Find where the given text appears and provide that cell's center as [x, y] coordinate. 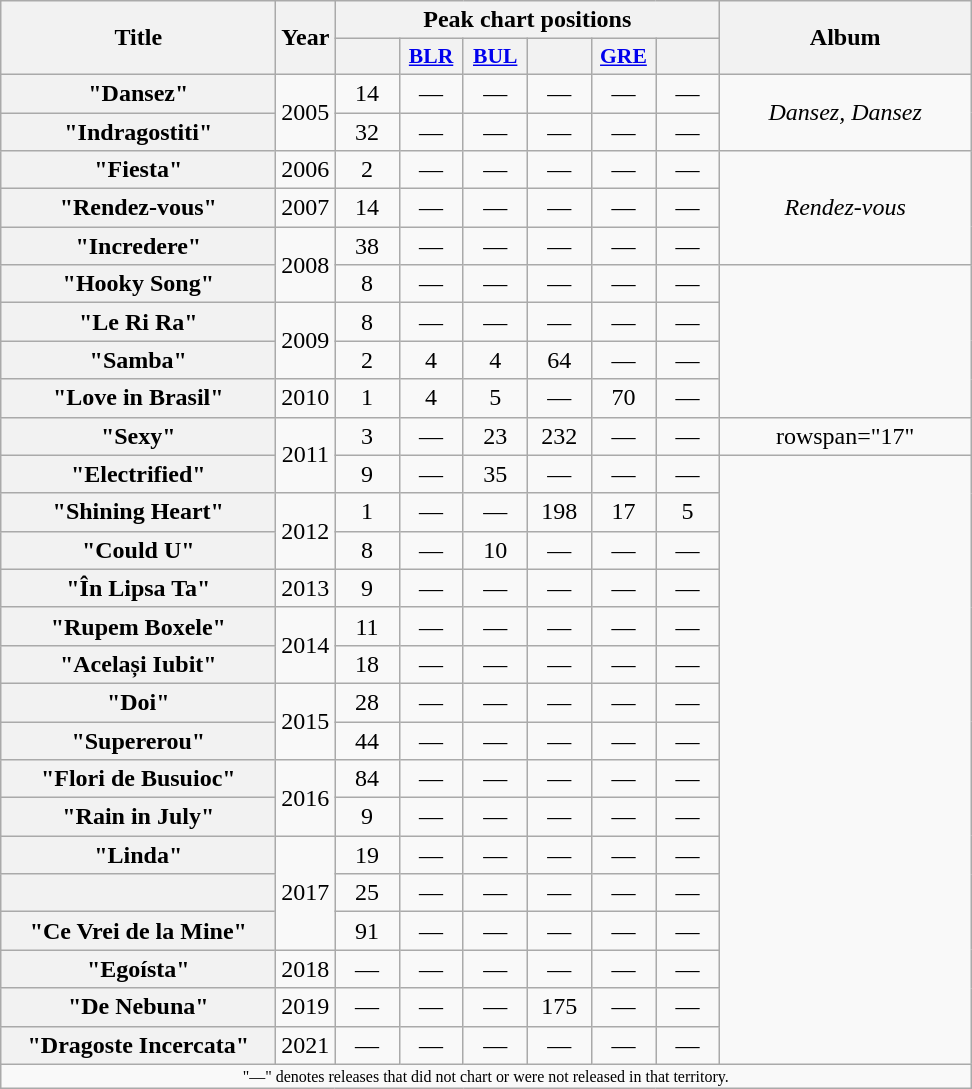
"Același Iubit" [138, 664]
2011 [306, 455]
32 [367, 131]
19 [367, 855]
2005 [306, 112]
28 [367, 702]
35 [495, 474]
"Linda" [138, 855]
"—" denotes releases that did not chart or were not released in that territory. [486, 1076]
84 [367, 779]
11 [367, 626]
44 [367, 741]
"Supererou" [138, 741]
91 [367, 931]
2017 [306, 893]
"Egoísta" [138, 969]
"Flori de Busuioc" [138, 779]
Year [306, 38]
Dansez, Dansez [846, 112]
BUL [495, 57]
17 [623, 512]
"Incredere" [138, 246]
GRE [623, 57]
"Hooky Song" [138, 284]
"Ce Vrei de la Mine" [138, 931]
"Dragoste Incercata" [138, 1045]
198 [559, 512]
"Fiesta" [138, 170]
"Rain in July" [138, 817]
"De Nebuna" [138, 1007]
"Samba" [138, 360]
rowspan="17" [846, 436]
"Sexy" [138, 436]
38 [367, 246]
"Rupem Boxele" [138, 626]
64 [559, 360]
2008 [306, 265]
Rendez-vous [846, 208]
Peak chart positions [528, 20]
10 [495, 550]
"În Lipsa Ta" [138, 588]
23 [495, 436]
"Could U" [138, 550]
3 [367, 436]
"Rendez-vous" [138, 208]
"Love in Brasil" [138, 398]
"Le Ri Ra" [138, 322]
Album [846, 38]
"Electrified" [138, 474]
70 [623, 398]
"Dansez" [138, 93]
"Doi" [138, 702]
18 [367, 664]
232 [559, 436]
2007 [306, 208]
2019 [306, 1007]
"Shining Heart" [138, 512]
2018 [306, 969]
2010 [306, 398]
"Indragostiti" [138, 131]
2016 [306, 798]
2021 [306, 1045]
2009 [306, 341]
2012 [306, 531]
BLR [431, 57]
2014 [306, 645]
2015 [306, 721]
2006 [306, 170]
175 [559, 1007]
2013 [306, 588]
25 [367, 893]
Title [138, 38]
